Extract the (x, y) coordinate from the center of the cell holding the provided text.  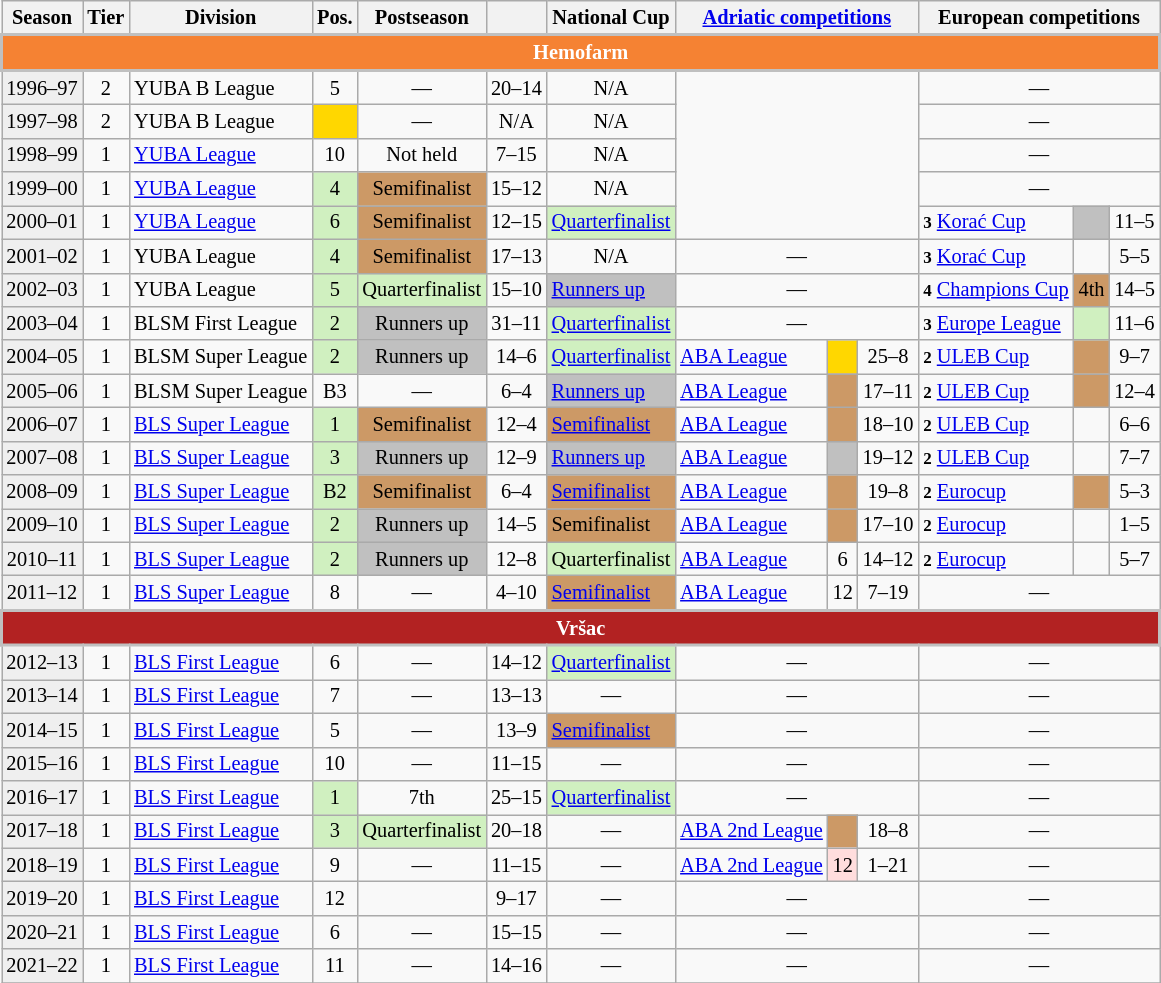
18–10 (888, 424)
European competitions (1038, 17)
15–10 (516, 290)
17–10 (888, 525)
2008–09 (42, 492)
2017–18 (42, 831)
B2 (334, 492)
BLSM First League (220, 323)
Adriatic competitions (796, 17)
9–7 (1134, 357)
1999–00 (42, 189)
2001–02 (42, 256)
2003–04 (42, 323)
Division (220, 17)
15–12 (516, 189)
Hemofarm (581, 52)
7th (422, 797)
13–13 (516, 696)
Not held (422, 155)
11–5 (1134, 222)
1–5 (1134, 525)
2014–15 (42, 730)
2010–11 (42, 559)
5–3 (1134, 492)
8 (334, 593)
Vršac (581, 628)
Pos. (334, 17)
13–9 (516, 730)
9 (334, 865)
2021–22 (42, 966)
6–6 (1134, 424)
18–8 (888, 831)
25–15 (516, 797)
2013–14 (42, 696)
2011–12 (42, 593)
Season (42, 17)
17–11 (888, 391)
2019–20 (42, 898)
4–10 (516, 593)
7–7 (1134, 458)
2004–05 (42, 357)
1996–97 (42, 87)
1–21 (888, 865)
19–12 (888, 458)
2015–16 (42, 764)
2012–13 (42, 662)
12–9 (516, 458)
9–17 (516, 898)
12–8 (516, 559)
31–11 (516, 323)
7–15 (516, 155)
20–14 (516, 87)
5–5 (1134, 256)
2016–17 (42, 797)
12–15 (516, 222)
2000–01 (42, 222)
19–8 (888, 492)
4th (1092, 290)
20–18 (516, 831)
2007–08 (42, 458)
Postseason (422, 17)
2018–19 (42, 865)
2006–07 (42, 424)
7 (334, 696)
25–8 (888, 357)
2002–03 (42, 290)
1998–99 (42, 155)
1997–98 (42, 121)
4 Champions Cup (996, 290)
15–15 (516, 932)
Tier (106, 17)
7–19 (888, 593)
National Cup (612, 17)
17–13 (516, 256)
14–6 (516, 357)
11 (334, 966)
14–16 (516, 966)
2005–06 (42, 391)
5–7 (1134, 559)
B3 (334, 391)
11–6 (1134, 323)
2020–21 (42, 932)
2009–10 (42, 525)
3 Europe League (996, 323)
